Determine the (X, Y) coordinate at the center of the cell enclosing the given text.  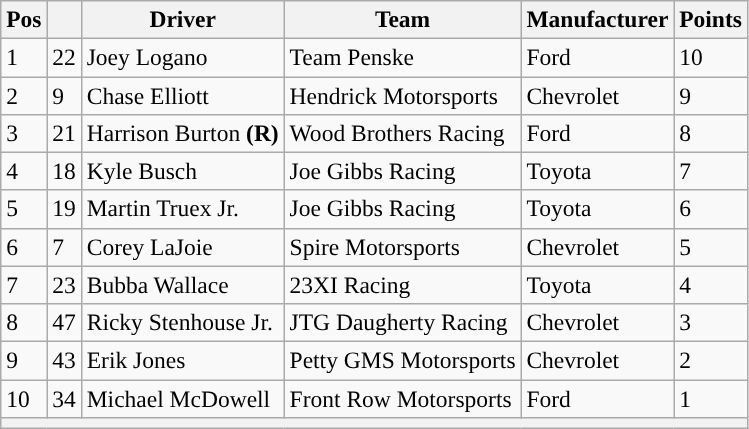
Pos (24, 19)
Wood Brothers Racing (402, 133)
Chase Elliott (182, 95)
Points (711, 19)
Bubba Wallace (182, 285)
Team Penske (402, 57)
Petty GMS Motorsports (402, 360)
Joey Logano (182, 57)
18 (64, 171)
21 (64, 133)
Hendrick Motorsports (402, 95)
Team (402, 19)
Spire Motorsports (402, 247)
Martin Truex Jr. (182, 209)
Ricky Stenhouse Jr. (182, 322)
19 (64, 209)
Corey LaJoie (182, 247)
47 (64, 322)
23XI Racing (402, 285)
22 (64, 57)
JTG Daugherty Racing (402, 322)
Manufacturer (598, 19)
Harrison Burton (R) (182, 133)
Kyle Busch (182, 171)
23 (64, 285)
Driver (182, 19)
Erik Jones (182, 360)
Michael McDowell (182, 398)
Front Row Motorsports (402, 398)
43 (64, 360)
34 (64, 398)
